Determine the [x, y] coordinate at the center of the cell enclosing the given text.  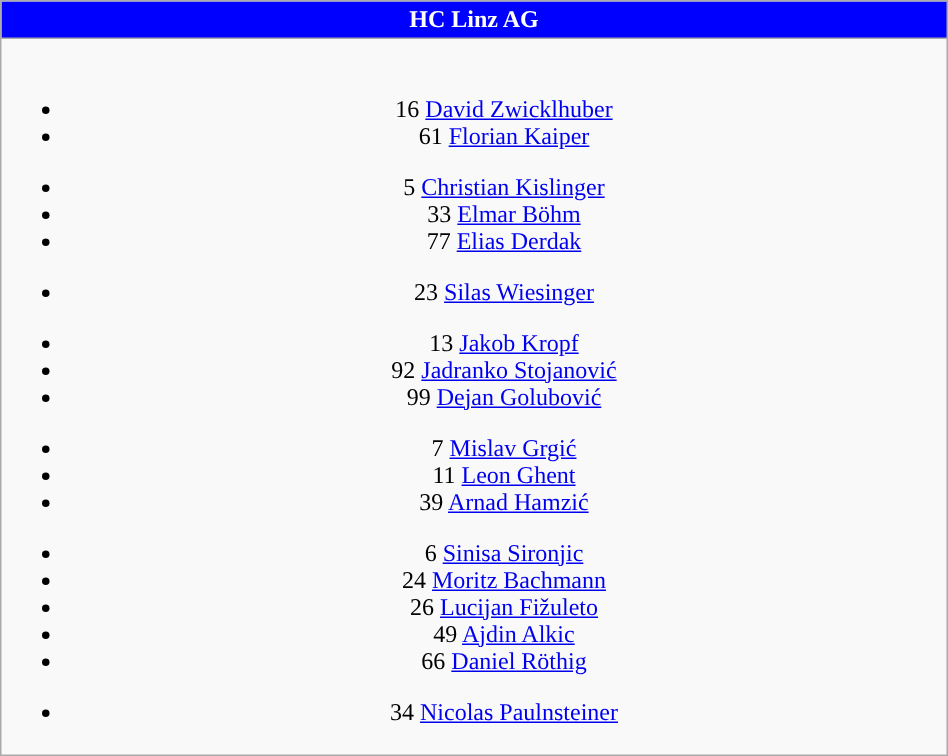
HC Linz AG [474, 20]
